Provide the (x, y) coordinate of the cell's center where the given text is located.  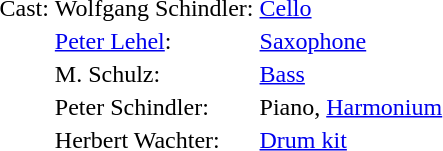
Peter Lehel: (154, 41)
M. Schulz: (154, 74)
Peter Schindler: (154, 107)
